Locate the cell with the specified text and output its (x, y) center coordinate. 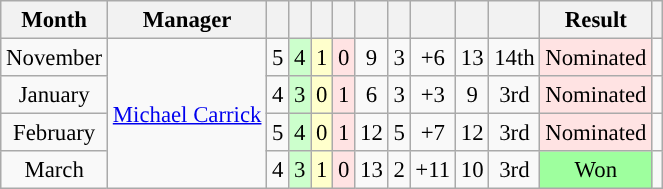
+6 (432, 58)
Michael Carrick (188, 114)
6 (372, 95)
+7 (432, 133)
November (54, 58)
March (54, 170)
January (54, 95)
Won (596, 170)
Result (596, 20)
February (54, 133)
14th (514, 58)
+11 (432, 170)
+3 (432, 95)
Manager (188, 20)
Month (54, 20)
10 (472, 170)
2 (399, 170)
